Identify which cell holds the provided text, then report its (x, y) central coordinate. 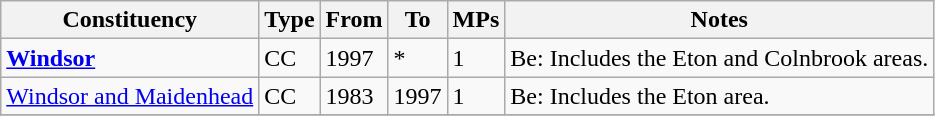
1983 (354, 96)
* (418, 58)
From (354, 20)
MPs (476, 20)
Windsor (130, 58)
To (418, 20)
Windsor and Maidenhead (130, 96)
Constituency (130, 20)
Type (290, 20)
Notes (720, 20)
Be: Includes the Eton area. (720, 96)
Be: Includes the Eton and Colnbrook areas. (720, 58)
